Determine the [x, y] coordinate at the center of the cell enclosing the given text.  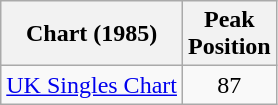
PeakPosition [229, 34]
UK Singles Chart [92, 85]
Chart (1985) [92, 34]
87 [229, 85]
